Determine the [X, Y] coordinate at the center of the cell enclosing the given text.  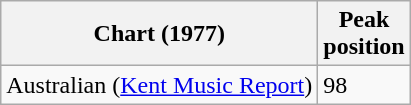
Peakposition [364, 34]
Chart (1977) [160, 34]
Australian (Kent Music Report) [160, 85]
98 [364, 85]
